Return [X, Y] of the center of cell containing provided text 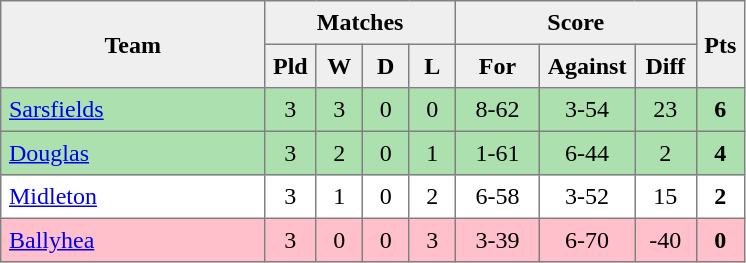
6-70 [586, 240]
8-62 [497, 110]
Matches [360, 23]
L [432, 66]
6 [720, 110]
Pld [290, 66]
Sarsfields [133, 110]
3-52 [586, 197]
6-44 [586, 153]
For [497, 66]
Ballyhea [133, 240]
Midleton [133, 197]
3-39 [497, 240]
15 [666, 197]
Score [576, 23]
Team [133, 44]
3-54 [586, 110]
Diff [666, 66]
4 [720, 153]
Douglas [133, 153]
1-61 [497, 153]
Pts [720, 44]
D [385, 66]
W [339, 66]
6-58 [497, 197]
23 [666, 110]
Against [586, 66]
-40 [666, 240]
